Pinpoint the cell where the given text exists, returning its [X, Y] midpoint coordinate. 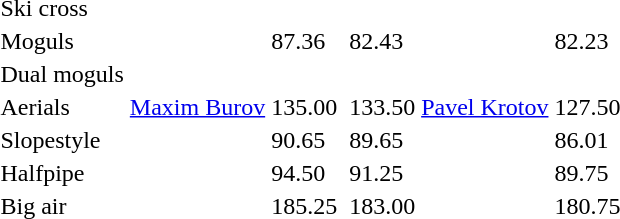
82.43 [382, 41]
87.36 [304, 41]
94.50 [304, 173]
135.00 [304, 107]
90.65 [304, 140]
Pavel Krotov [485, 107]
89.65 [382, 140]
133.50 [382, 107]
Maxim Burov [197, 107]
91.25 [382, 173]
